Pinpoint the cell where the given text exists, returning its (x, y) midpoint coordinate. 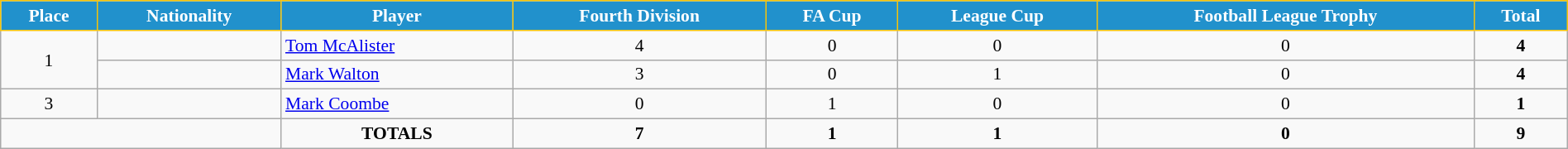
Fourth Division (639, 16)
Nationality (189, 16)
Tom McAlister (397, 46)
Total (1520, 16)
Mark Coombe (397, 104)
FA Cup (832, 16)
League Cup (997, 16)
TOTALS (397, 134)
Place (50, 16)
Player (397, 16)
9 (1520, 134)
Mark Walton (397, 74)
Football League Trophy (1285, 16)
7 (639, 134)
